Detect which cell encompasses the target text, then output its (X, Y) center coordinate. 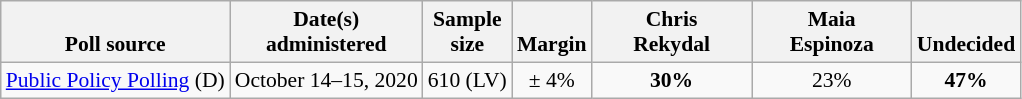
ChrisRekydal (672, 32)
610 (LV) (468, 80)
Poll source (116, 32)
47% (966, 80)
MaiaEspinoza (832, 32)
Public Policy Polling (D) (116, 80)
Samplesize (468, 32)
Undecided (966, 32)
Margin (552, 32)
± 4% (552, 80)
October 14–15, 2020 (326, 80)
23% (832, 80)
30% (672, 80)
Date(s)administered (326, 32)
